Output the [x, y] coordinate of the center of the cell containing the given text.  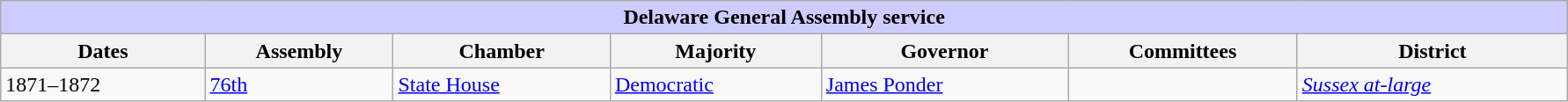
Chamber [502, 51]
Sussex at-large [1432, 84]
District [1432, 51]
State House [502, 84]
James Ponder [944, 84]
Democratic [715, 84]
76th [299, 84]
Committees [1183, 51]
Dates [103, 51]
Majority [715, 51]
1871–1872 [103, 84]
Assembly [299, 51]
Governor [944, 51]
Delaware General Assembly service [785, 18]
